Extract the [x, y] coordinate from the center of the cell holding the provided text.  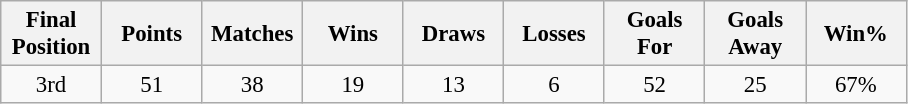
25 [756, 85]
51 [152, 85]
Draws [454, 34]
Win% [856, 34]
52 [654, 85]
Final Position [52, 34]
6 [554, 85]
Matches [252, 34]
Wins [354, 34]
19 [354, 85]
38 [252, 85]
Losses [554, 34]
Points [152, 34]
Goals Away [756, 34]
Goals For [654, 34]
3rd [52, 85]
13 [454, 85]
67% [856, 85]
